Determine the (X, Y) coordinate at the center of the cell enclosing the given text.  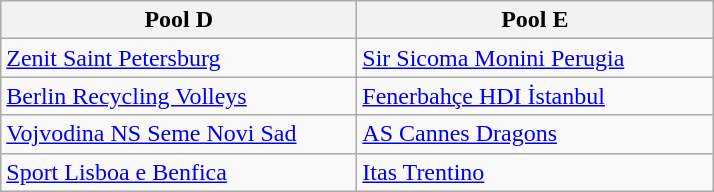
Itas Trentino (535, 172)
Zenit Saint Petersburg (179, 58)
AS Cannes Dragons (535, 134)
Fenerbahçe HDI İstanbul (535, 96)
Pool D (179, 20)
Berlin Recycling Volleys (179, 96)
Sir Sicoma Monini Perugia (535, 58)
Sport Lisboa e Benfica (179, 172)
Vojvodina NS Seme Novi Sad (179, 134)
Pool E (535, 20)
